Determine the [x, y] coordinate at the center of the cell enclosing the given text.  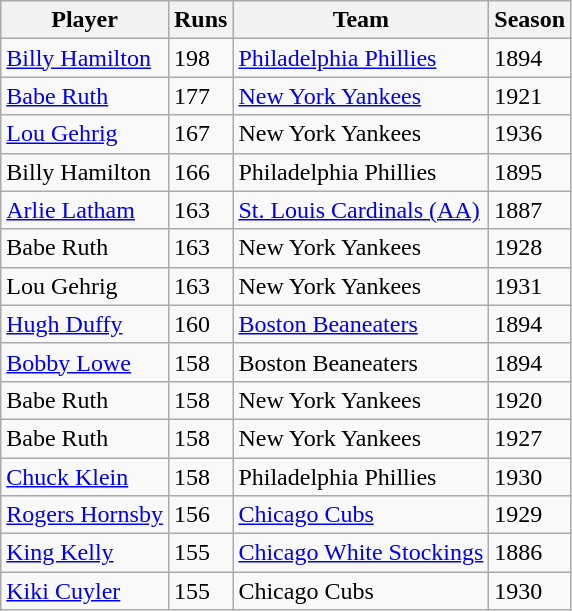
198 [200, 58]
Season [530, 20]
Rogers Hornsby [85, 515]
King Kelly [85, 553]
1931 [530, 286]
Team [361, 20]
1886 [530, 553]
Chicago White Stockings [361, 553]
Bobby Lowe [85, 362]
1928 [530, 248]
1920 [530, 400]
1921 [530, 96]
156 [200, 515]
Chuck Klein [85, 477]
St. Louis Cardinals (AA) [361, 210]
177 [200, 96]
Arlie Latham [85, 210]
1936 [530, 134]
167 [200, 134]
Hugh Duffy [85, 324]
1929 [530, 515]
Player [85, 20]
160 [200, 324]
166 [200, 172]
1887 [530, 210]
Runs [200, 20]
1927 [530, 438]
Kiki Cuyler [85, 591]
1895 [530, 172]
